Extract the (X, Y) coordinate from the center of the cell holding the provided text.  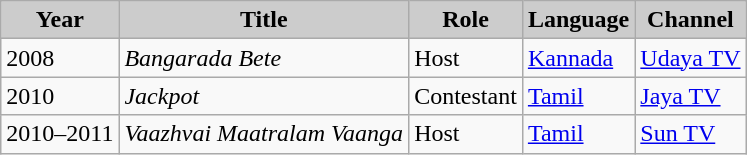
2010 (60, 96)
Role (466, 20)
Language (578, 20)
Contestant (466, 96)
2010–2011 (60, 134)
Channel (690, 20)
Jaya TV (690, 96)
Jackpot (264, 96)
2008 (60, 58)
Year (60, 20)
Title (264, 20)
Kannada (578, 58)
Sun TV (690, 134)
Bangarada Bete (264, 58)
Udaya TV (690, 58)
Vaazhvai Maatralam Vaanga (264, 134)
